Determine the [X, Y] coordinate at the center of the cell enclosing the given text.  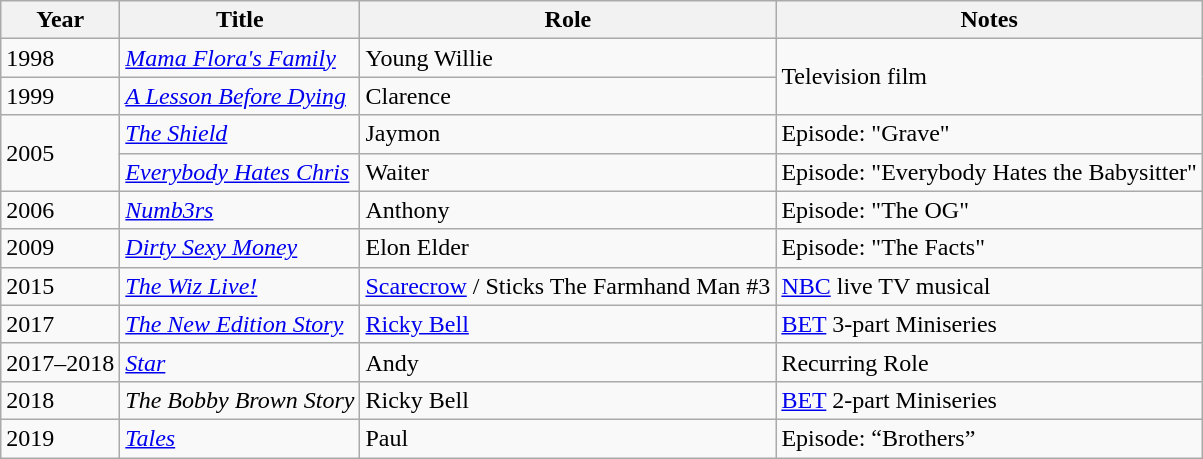
Paul [568, 438]
BET 3-part Miniseries [990, 324]
Year [60, 20]
2017 [60, 324]
Jaymon [568, 134]
2017–2018 [60, 362]
1999 [60, 96]
Scarecrow / Sticks The Farmhand Man #3 [568, 286]
The Shield [240, 134]
Young Willie [568, 58]
Waiter [568, 172]
2015 [60, 286]
The New Edition Story [240, 324]
Dirty Sexy Money [240, 248]
Clarence [568, 96]
BET 2-part Miniseries [990, 400]
Numb3rs [240, 210]
Episode: "The Facts" [990, 248]
Episode: "Grave" [990, 134]
Andy [568, 362]
Title [240, 20]
2009 [60, 248]
Episode: “Brothers” [990, 438]
Episode: "The OG" [990, 210]
Tales [240, 438]
NBC live TV musical [990, 286]
Notes [990, 20]
Mama Flora's Family [240, 58]
The Wiz Live! [240, 286]
Anthony [568, 210]
The Bobby Brown Story [240, 400]
2006 [60, 210]
Everybody Hates Chris [240, 172]
A Lesson Before Dying [240, 96]
2019 [60, 438]
2005 [60, 153]
Episode: "Everybody Hates the Babysitter" [990, 172]
Elon Elder [568, 248]
2018 [60, 400]
Recurring Role [990, 362]
1998 [60, 58]
Television film [990, 77]
Role [568, 20]
Star [240, 362]
